Locate the cell with the specified text and output its (X, Y) center coordinate. 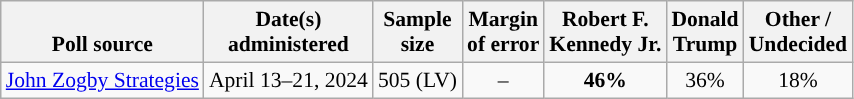
Marginof error (503, 32)
John Zogby Strategies (102, 80)
18% (798, 80)
Poll source (102, 32)
Robert F.Kennedy Jr. (605, 32)
April 13–21, 2024 (288, 80)
Other /Undecided (798, 32)
505 (LV) (418, 80)
46% (605, 80)
– (503, 80)
Date(s)administered (288, 32)
Samplesize (418, 32)
DonaldTrump (704, 32)
36% (704, 80)
